Extract the (X, Y) coordinate from the center of the cell holding the provided text.  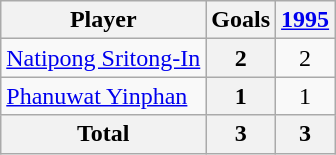
Phanuwat Yinphan (104, 96)
Goals (241, 20)
Natipong Sritong-In (104, 58)
Player (104, 20)
Total (104, 134)
1995 (306, 20)
